Locate the cell with the specified text and output its [X, Y] center coordinate. 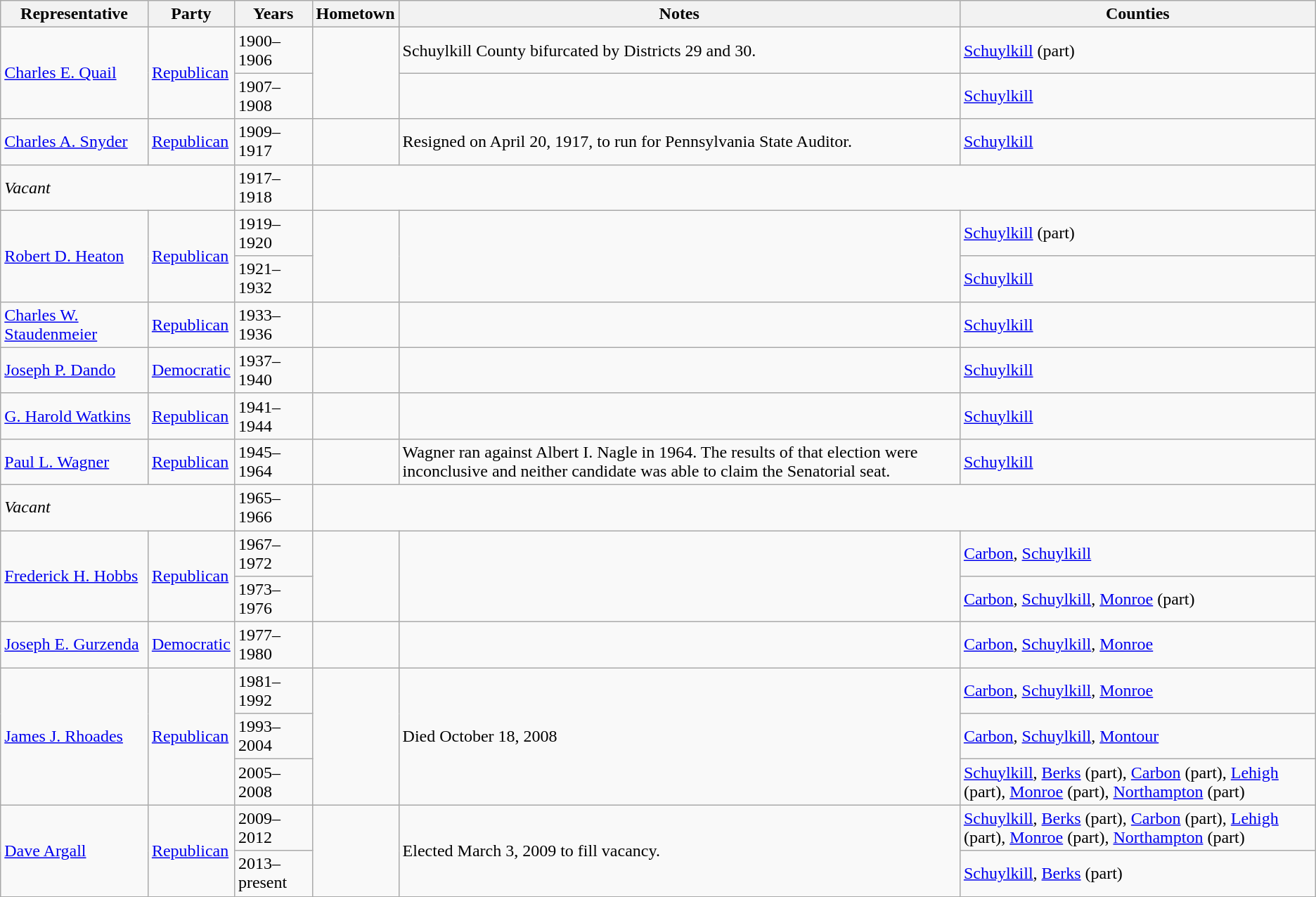
Charles A. Snyder [75, 142]
Party [191, 14]
G. Harold Watkins [75, 416]
Hometown [356, 14]
1973–1976 [273, 599]
1977–1980 [273, 645]
1919–1920 [273, 233]
James J. Rhoades [75, 737]
Schuylkill County bifurcated by Districts 29 and 30. [679, 51]
Notes [679, 14]
1981–1992 [273, 690]
Counties [1137, 14]
1909–1917 [273, 142]
Paul L. Wagner [75, 461]
Frederick H. Hobbs [75, 576]
1941–1944 [273, 416]
2005–2008 [273, 782]
2009–2012 [273, 828]
1900–1906 [273, 51]
Schuylkill, Berks (part) [1137, 873]
1945–1964 [273, 461]
Robert D. Heaton [75, 256]
1907–1908 [273, 96]
2013–present [273, 873]
Dave Argall [75, 851]
Died October 18, 2008 [679, 737]
Elected March 3, 2009 to fill vacancy. [679, 851]
Representative [75, 14]
Joseph P. Dando [75, 370]
Years [273, 14]
Charles E. Quail [75, 73]
Resigned on April 20, 1917, to run for Pennsylvania State Auditor. [679, 142]
1965–1966 [273, 508]
1967–1972 [273, 553]
Charles W. Staudenmeier [75, 325]
Carbon, Schuylkill, Montour [1137, 737]
1933–1936 [273, 325]
Carbon, Schuylkill, Monroe (part) [1137, 599]
Carbon, Schuylkill [1137, 553]
1993–2004 [273, 737]
1921–1932 [273, 278]
1937–1940 [273, 370]
1917–1918 [273, 187]
Joseph E. Gurzenda [75, 645]
